Return the [x, y] coordinate for the center point of the cell that contains the specified text.  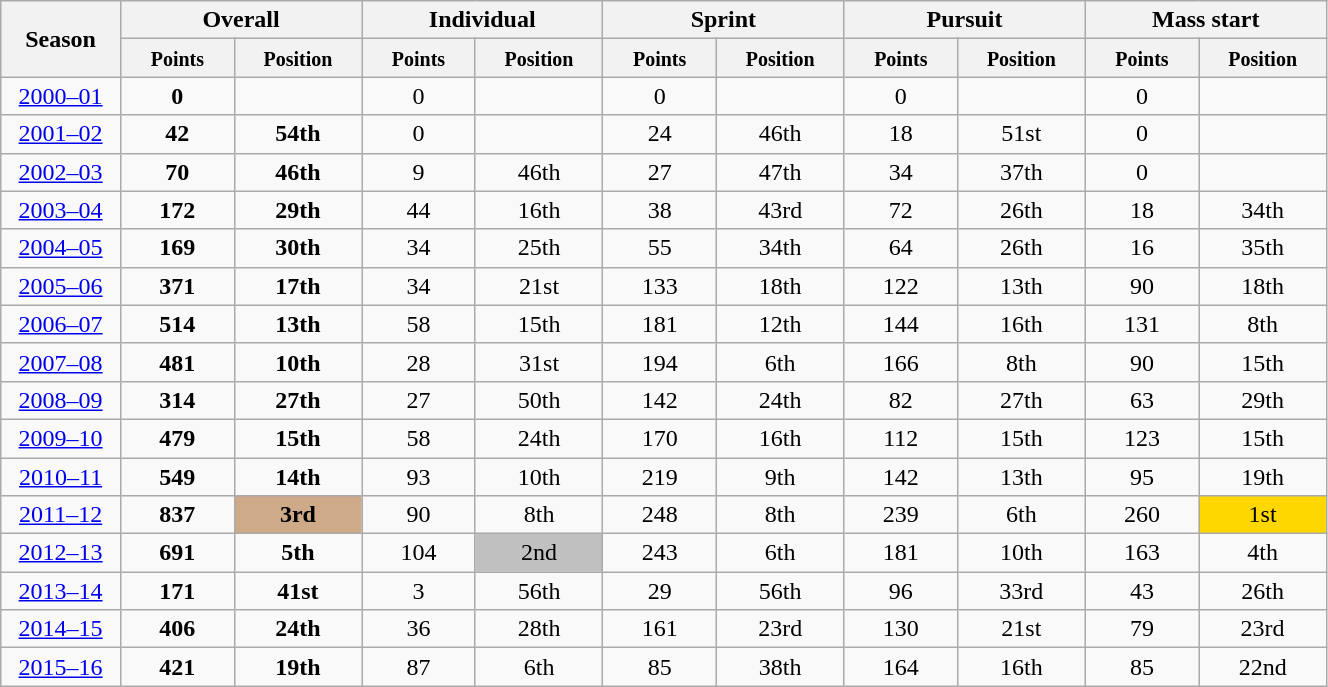
239 [901, 515]
549 [177, 477]
2001–02 [61, 134]
194 [660, 362]
43rd [780, 210]
28 [419, 362]
2005–06 [61, 286]
5th [298, 553]
2008–09 [61, 400]
248 [660, 515]
243 [660, 553]
3 [419, 591]
481 [177, 362]
163 [1142, 553]
Sprint [724, 20]
Individual [482, 20]
166 [901, 362]
371 [177, 286]
93 [419, 477]
3rd [298, 515]
2006–07 [61, 324]
25th [538, 248]
72 [901, 210]
24 [660, 134]
14th [298, 477]
691 [177, 553]
51st [1022, 134]
54th [298, 134]
16 [1142, 248]
31st [538, 362]
104 [419, 553]
33rd [1022, 591]
63 [1142, 400]
44 [419, 210]
43 [1142, 591]
2002–03 [61, 172]
421 [177, 667]
47th [780, 172]
170 [660, 438]
12th [780, 324]
2015–16 [61, 667]
87 [419, 667]
50th [538, 400]
164 [901, 667]
406 [177, 629]
4th [1263, 553]
2011–12 [61, 515]
122 [901, 286]
514 [177, 324]
37th [1022, 172]
96 [901, 591]
22nd [1263, 667]
29 [660, 591]
171 [177, 591]
169 [177, 248]
112 [901, 438]
2007–08 [61, 362]
219 [660, 477]
2nd [538, 553]
9th [780, 477]
2010–11 [61, 477]
35th [1263, 248]
131 [1142, 324]
41st [298, 591]
837 [177, 515]
260 [1142, 515]
70 [177, 172]
2000–01 [61, 96]
2013–14 [61, 591]
Mass start [1206, 20]
79 [1142, 629]
2014–15 [61, 629]
123 [1142, 438]
Overall [240, 20]
2012–13 [61, 553]
Season [61, 39]
2004–05 [61, 248]
82 [901, 400]
36 [419, 629]
55 [660, 248]
161 [660, 629]
172 [177, 210]
130 [901, 629]
42 [177, 134]
2003–04 [61, 210]
30th [298, 248]
95 [1142, 477]
314 [177, 400]
28th [538, 629]
1st [1263, 515]
144 [901, 324]
17th [298, 286]
38th [780, 667]
2009–10 [61, 438]
479 [177, 438]
133 [660, 286]
38 [660, 210]
9 [419, 172]
64 [901, 248]
Pursuit [964, 20]
